Detect which cell encompasses the target text, then output its [x, y] center coordinate. 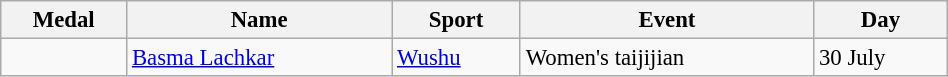
30 July [881, 58]
Wushu [456, 58]
Basma Lachkar [260, 58]
Medal [64, 20]
Day [881, 20]
Sport [456, 20]
Event [666, 20]
Women's taijijian [666, 58]
Name [260, 20]
